Search for the cell housing the specified text and yield its [x, y] center coordinate. 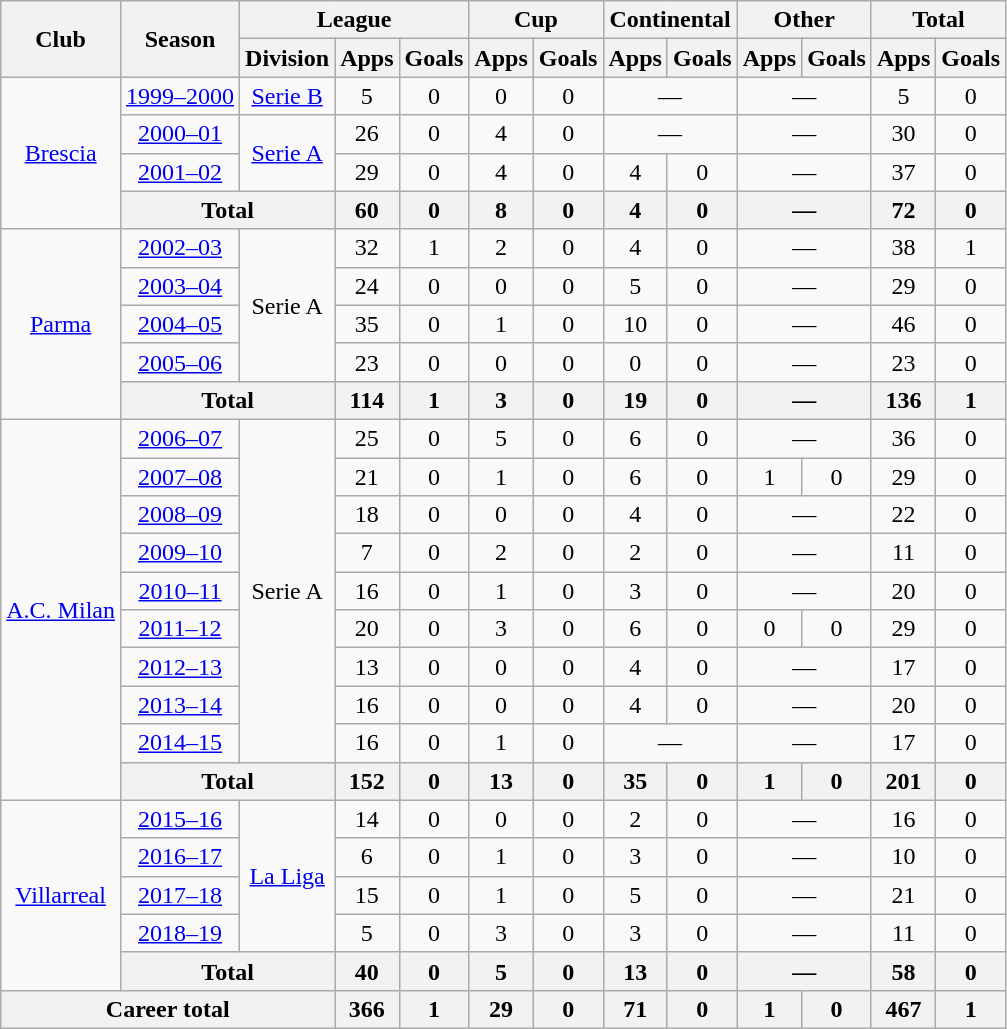
2001–02 [180, 172]
1999–2000 [180, 96]
8 [501, 210]
Career total [168, 1009]
32 [367, 248]
A.C. Milan [61, 610]
71 [635, 1009]
2016–17 [180, 857]
2011–12 [180, 629]
60 [367, 210]
38 [903, 248]
2000–01 [180, 134]
2002–03 [180, 248]
Season [180, 39]
25 [367, 438]
37 [903, 172]
Division [288, 58]
19 [635, 400]
2010–11 [180, 591]
14 [367, 819]
2003–04 [180, 286]
Serie B [288, 96]
2006–07 [180, 438]
La Liga [288, 876]
Continental [670, 20]
15 [367, 895]
Villarreal [61, 895]
40 [367, 971]
114 [367, 400]
72 [903, 210]
2018–19 [180, 933]
2013–14 [180, 705]
2008–09 [180, 515]
201 [903, 781]
36 [903, 438]
Brescia [61, 153]
18 [367, 515]
22 [903, 515]
Parma [61, 324]
2009–10 [180, 553]
2005–06 [180, 362]
58 [903, 971]
2004–05 [180, 324]
152 [367, 781]
Club [61, 39]
2012–13 [180, 667]
26 [367, 134]
136 [903, 400]
Other [804, 20]
League [354, 20]
2017–18 [180, 895]
Cup [536, 20]
24 [367, 286]
2015–16 [180, 819]
366 [367, 1009]
46 [903, 324]
2007–08 [180, 477]
30 [903, 134]
7 [367, 553]
467 [903, 1009]
2014–15 [180, 743]
